Find where the given text appears and provide that cell's center as [X, Y] coordinate. 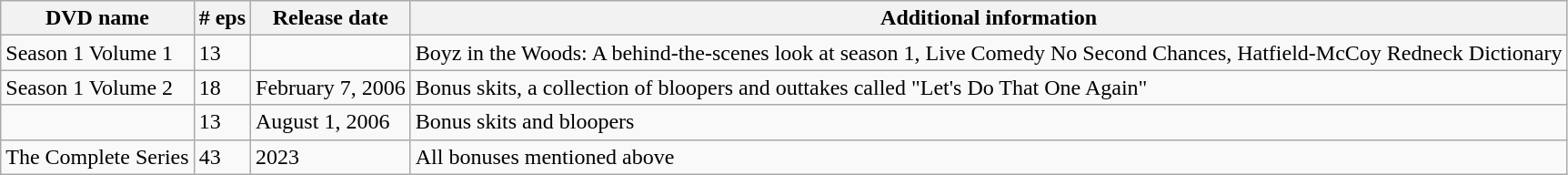
The Complete Series [97, 157]
August 1, 2006 [331, 122]
Season 1 Volume 1 [97, 53]
Bonus skits and bloopers [989, 122]
DVD name [97, 18]
# eps [222, 18]
18 [222, 87]
43 [222, 157]
February 7, 2006 [331, 87]
Release date [331, 18]
Additional information [989, 18]
Bonus skits, a collection of bloopers and outtakes called "Let's Do That One Again" [989, 87]
Season 1 Volume 2 [97, 87]
2023 [331, 157]
All bonuses mentioned above [989, 157]
Boyz in the Woods: A behind-the-scenes look at season 1, Live Comedy No Second Chances, Hatfield-McCoy Redneck Dictionary [989, 53]
